Provide the [X, Y] coordinate of the cell's center where the given text is located.  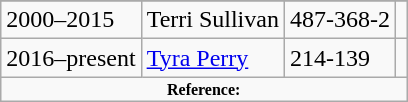
Terri Sullivan [212, 20]
2000–2015 [71, 20]
214-139 [340, 58]
487-368-2 [340, 20]
Reference: [204, 89]
2016–present [71, 58]
Tyra Perry [212, 58]
